Return (X, Y) of the center of cell containing provided text 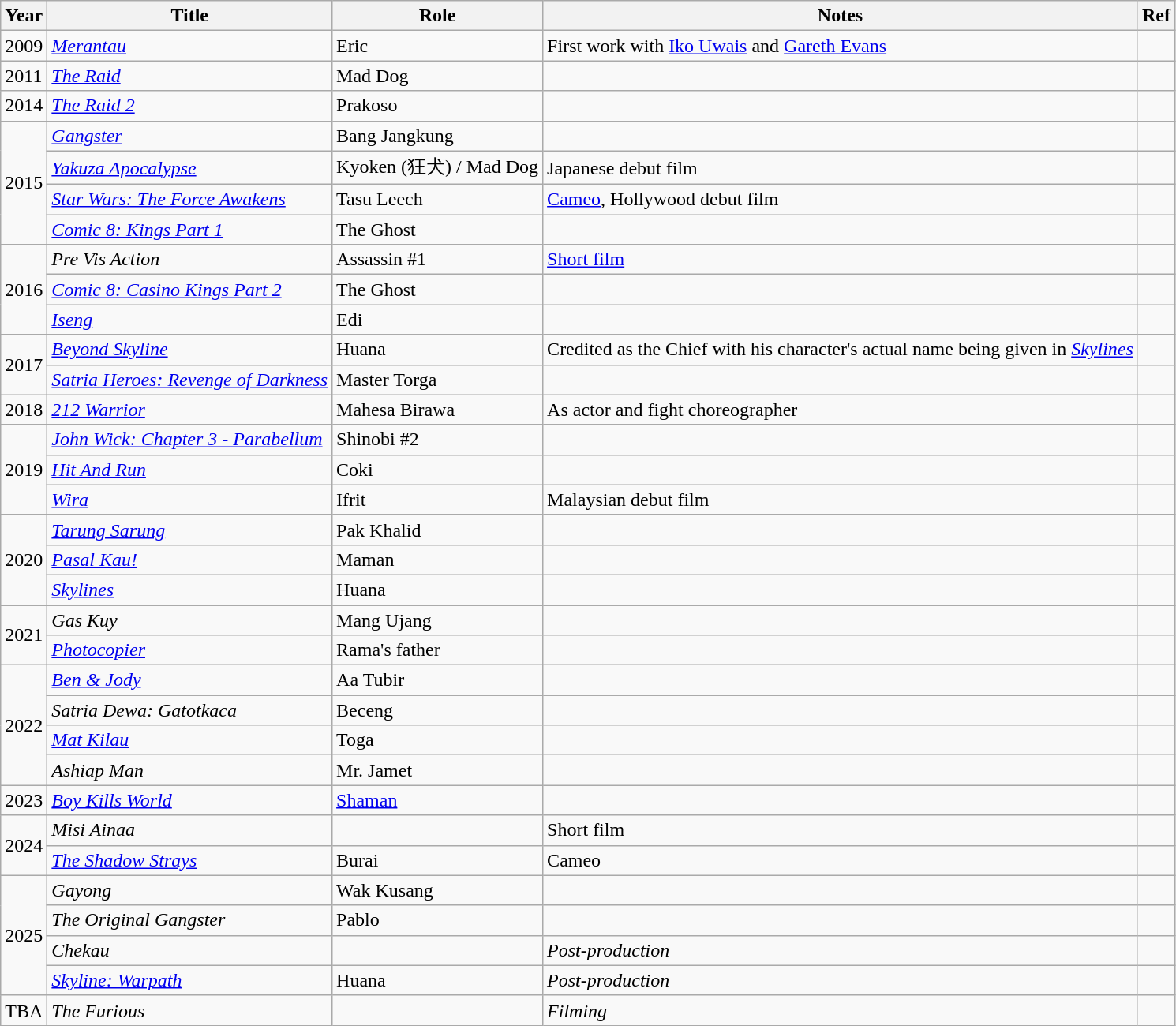
Role (437, 16)
First work with Iko Uwais and Gareth Evans (841, 46)
Mr. Jamet (437, 770)
2014 (24, 106)
Iseng (189, 320)
Skyline: Warpath (189, 980)
Wak Kusang (437, 890)
Mad Dog (437, 76)
2021 (24, 635)
2025 (24, 935)
Star Wars: The Force Awakens (189, 200)
2023 (24, 800)
Ashiap Man (189, 770)
Filming (841, 1010)
212 Warrior (189, 410)
Burai (437, 860)
Japanese debut film (841, 167)
Year (24, 16)
Coki (437, 470)
The Furious (189, 1010)
Satria Dewa: Gatotkaca (189, 710)
2024 (24, 845)
Title (189, 16)
Cameo, Hollywood debut film (841, 200)
Boy Kills World (189, 800)
Rama's father (437, 650)
Mang Ujang (437, 620)
Credited as the Chief with his character's actual name being given in Skylines (841, 350)
Beyond Skyline (189, 350)
Satria Heroes: Revenge of Darkness (189, 380)
Gas Kuy (189, 620)
Malaysian debut film (841, 500)
Photocopier (189, 650)
Shinobi #2 (437, 440)
2022 (24, 725)
Maman (437, 560)
Assassin #1 (437, 260)
Wira (189, 500)
Mahesa Birawa (437, 410)
Chekau (189, 950)
Prakoso (437, 106)
Comic 8: Kings Part 1 (189, 230)
2020 (24, 560)
Kyoken (狂犬) / Mad Dog (437, 167)
Ifrit (437, 500)
2009 (24, 46)
Comic 8: Casino Kings Part 2 (189, 290)
2019 (24, 470)
Cameo (841, 860)
Pak Khalid (437, 530)
Misi Ainaa (189, 830)
Pasal Kau! (189, 560)
Toga (437, 740)
Notes (841, 16)
TBA (24, 1010)
The Raid (189, 76)
Pre Vis Action (189, 260)
Ref (1155, 16)
Hit And Run (189, 470)
Tasu Leech (437, 200)
2016 (24, 290)
The Raid 2 (189, 106)
Beceng (437, 710)
Gangster (189, 136)
John Wick: Chapter 3 - Parabellum (189, 440)
Master Torga (437, 380)
2011 (24, 76)
Pablo (437, 920)
Eric (437, 46)
The Shadow Strays (189, 860)
Yakuza Apocalypse (189, 167)
2018 (24, 410)
Gayong (189, 890)
Ben & Jody (189, 680)
2017 (24, 365)
Mat Kilau (189, 740)
Merantau (189, 46)
Edi (437, 320)
Shaman (437, 800)
Skylines (189, 590)
2015 (24, 183)
As actor and fight choreographer (841, 410)
Aa Tubir (437, 680)
Tarung Sarung (189, 530)
The Original Gangster (189, 920)
Bang Jangkung (437, 136)
